Determine the [x, y] coordinate at the center of the cell enclosing the given text.  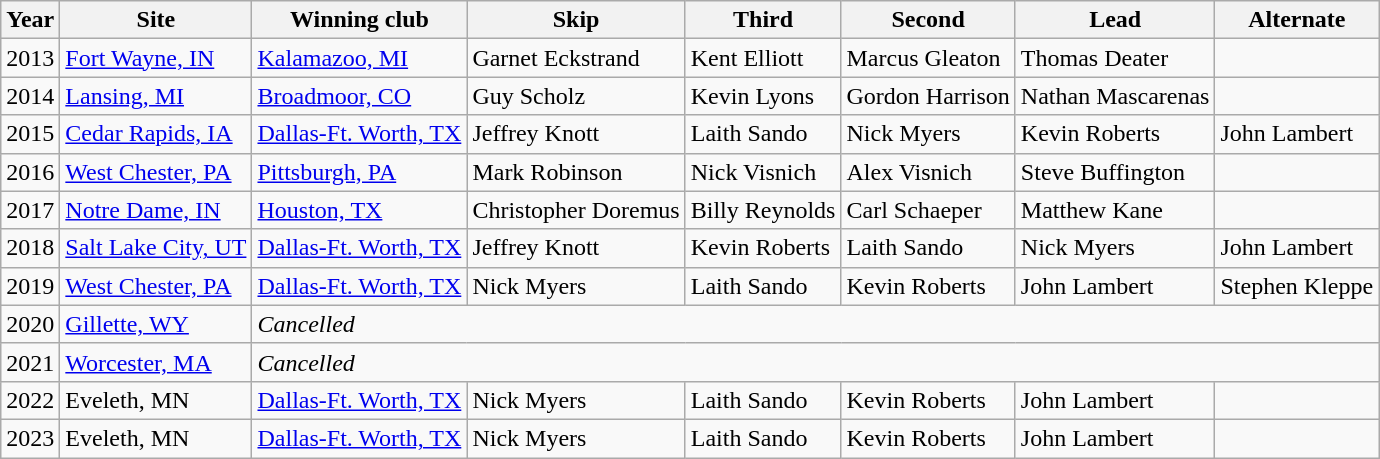
Gordon Harrison [928, 96]
Alex Visnich [928, 172]
Worcester, MA [156, 362]
2017 [30, 210]
Broadmoor, CO [360, 96]
Year [30, 20]
Lead [1115, 20]
Billy Reynolds [763, 210]
Marcus Gleaton [928, 58]
Carl Schaeper [928, 210]
Thomas Deater [1115, 58]
2016 [30, 172]
Stephen Kleppe [1297, 286]
Christopher Doremus [576, 210]
Salt Lake City, UT [156, 248]
Matthew Kane [1115, 210]
Garnet Eckstrand [576, 58]
2013 [30, 58]
Third [763, 20]
Notre Dame, IN [156, 210]
Kalamazoo, MI [360, 58]
2019 [30, 286]
Kevin Lyons [763, 96]
Gillette, WY [156, 324]
Kent Elliott [763, 58]
Lansing, MI [156, 96]
Mark Robinson [576, 172]
2021 [30, 362]
Skip [576, 20]
2023 [30, 438]
Houston, TX [360, 210]
2018 [30, 248]
Guy Scholz [576, 96]
Steve Buffington [1115, 172]
2022 [30, 400]
Winning club [360, 20]
Second [928, 20]
Fort Wayne, IN [156, 58]
Site [156, 20]
Nathan Mascarenas [1115, 96]
Cedar Rapids, IA [156, 134]
2014 [30, 96]
2015 [30, 134]
Pittsburgh, PA [360, 172]
Nick Visnich [763, 172]
Alternate [1297, 20]
2020 [30, 324]
